Output the (X, Y) coordinate of the center of the cell containing the given text.  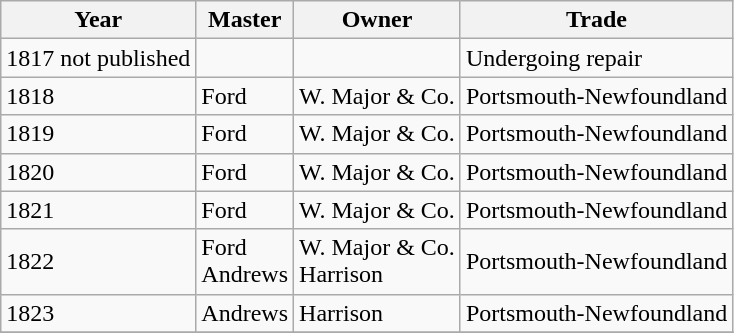
Owner (378, 20)
Master (245, 20)
W. Major & Co.Harrison (378, 262)
1820 (98, 172)
Andrews (245, 313)
1822 (98, 262)
1823 (98, 313)
1818 (98, 96)
Harrison (378, 313)
FordAndrews (245, 262)
1821 (98, 210)
1817 not published (98, 58)
1819 (98, 134)
Trade (596, 20)
Year (98, 20)
Undergoing repair (596, 58)
